Identify which cell holds the provided text, then report its [X, Y] central coordinate. 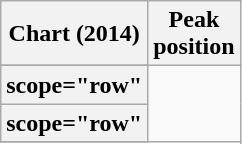
Chart (2014) [74, 34]
Peakposition [194, 34]
